Find where the given text appears and provide that cell's center as (X, Y) coordinate. 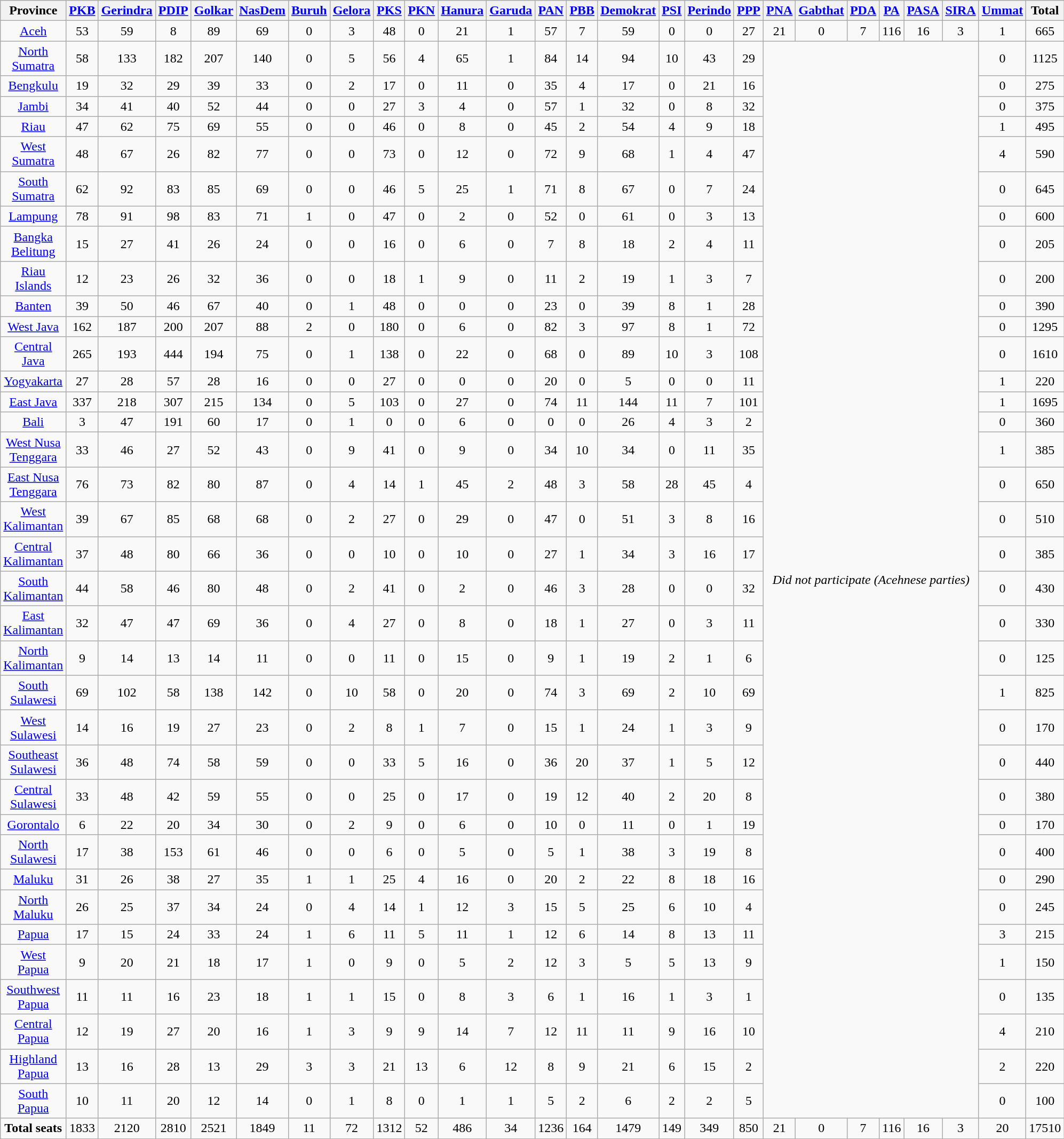
1833 (82, 1128)
PDA (863, 11)
144 (629, 402)
Bangka Belitung (33, 243)
South Sumatra (33, 189)
30 (263, 825)
850 (748, 1128)
1695 (1045, 402)
265 (82, 354)
Did not participate (Acehnese parties) (871, 580)
133 (127, 59)
1295 (1045, 326)
101 (748, 402)
375 (1045, 106)
Demokrat (629, 11)
66 (213, 554)
SIRA (960, 11)
495 (1045, 126)
91 (127, 216)
West Kalimantan (33, 519)
245 (1045, 907)
54 (629, 126)
East Java (33, 402)
98 (173, 216)
West Sumatra (33, 154)
42 (173, 796)
South Kalimantan (33, 588)
2521 (213, 1128)
Golkar (213, 11)
Buruh (309, 11)
1849 (263, 1128)
West Sulawesi (33, 727)
Gelora (352, 11)
East Kalimantan (33, 623)
149 (672, 1128)
PA (892, 11)
Central Papua (33, 1031)
1125 (1045, 59)
PBB (582, 11)
West Nusa Tenggara (33, 449)
180 (390, 326)
East Nusa Tenggara (33, 485)
PSI (672, 11)
142 (263, 693)
191 (173, 422)
North Kalimantan (33, 658)
193 (127, 354)
134 (263, 402)
Jambi (33, 106)
94 (629, 59)
590 (1045, 154)
444 (173, 354)
Lampung (33, 216)
140 (263, 59)
Garuda (511, 11)
Hanura (462, 11)
210 (1045, 1031)
164 (582, 1128)
31 (82, 880)
92 (127, 189)
135 (1045, 997)
Bali (33, 422)
400 (1045, 852)
1312 (390, 1128)
2120 (127, 1128)
665 (1045, 31)
2810 (173, 1128)
Gerindra (127, 11)
182 (173, 59)
Papua (33, 935)
275 (1045, 86)
PKS (390, 11)
349 (709, 1128)
1610 (1045, 354)
150 (1045, 962)
187 (127, 326)
430 (1045, 588)
100 (1045, 1101)
77 (263, 154)
600 (1045, 216)
Riau Islands (33, 279)
486 (462, 1128)
Province (33, 11)
Southwest Papua (33, 997)
PPP (748, 11)
650 (1045, 485)
88 (263, 326)
Aceh (33, 31)
108 (748, 354)
645 (1045, 189)
NasDem (263, 11)
Southeast Sulawesi (33, 762)
360 (1045, 422)
56 (390, 59)
West Java (33, 326)
17510 (1045, 1128)
337 (82, 402)
Highland Papua (33, 1066)
162 (82, 326)
103 (390, 402)
218 (127, 402)
125 (1045, 658)
307 (173, 402)
Banten (33, 306)
Central Kalimantan (33, 554)
PNA (780, 11)
PDIP (173, 11)
84 (551, 59)
Perindo (709, 11)
205 (1045, 243)
50 (127, 306)
PKN (422, 11)
Central Java (33, 354)
PKB (82, 11)
390 (1045, 306)
60 (213, 422)
330 (1045, 623)
North Maluku (33, 907)
Gorontalo (33, 825)
825 (1045, 693)
53 (82, 31)
51 (629, 519)
440 (1045, 762)
65 (462, 59)
102 (127, 693)
Central Sulawesi (33, 796)
1236 (551, 1128)
West Papua (33, 962)
Maluku (33, 880)
North Sulawesi (33, 852)
76 (82, 485)
PAN (551, 11)
153 (173, 852)
510 (1045, 519)
380 (1045, 796)
PASA (923, 11)
South Papua (33, 1101)
Yogyakarta (33, 382)
Bengkulu (33, 86)
Ummat (1002, 11)
290 (1045, 880)
97 (629, 326)
South Sulawesi (33, 693)
Riau (33, 126)
Total seats (33, 1128)
1479 (629, 1128)
194 (213, 354)
78 (82, 216)
Total (1045, 11)
87 (263, 485)
North Sumatra (33, 59)
Gabthat (821, 11)
